Output the (X, Y) coordinate of the center of the cell containing the given text.  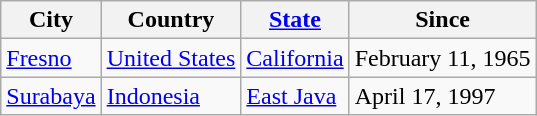
City (51, 20)
Since (442, 20)
State (295, 20)
Fresno (51, 58)
East Java (295, 96)
United States (171, 58)
Surabaya (51, 96)
Indonesia (171, 96)
February 11, 1965 (442, 58)
California (295, 58)
April 17, 1997 (442, 96)
Country (171, 20)
